From the cell containing the given text, extract its center point as (X, Y) coordinate. 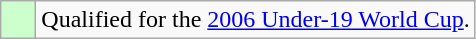
Qualified for the 2006 Under-19 World Cup. (256, 20)
